Determine the (x, y) coordinate at the center of the cell enclosing the given text.  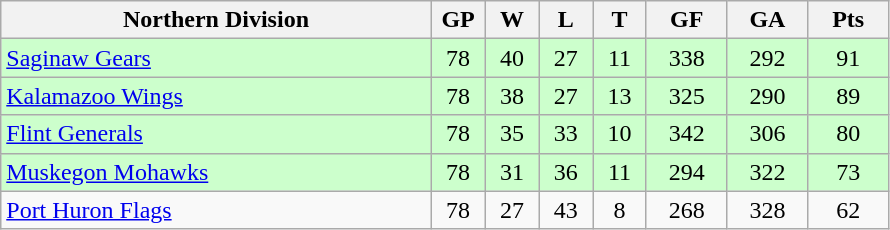
GA (768, 20)
342 (686, 134)
8 (620, 210)
Kalamazoo Wings (216, 96)
Northern Division (216, 20)
10 (620, 134)
306 (768, 134)
Muskegon Mohawks (216, 172)
Pts (848, 20)
Flint Generals (216, 134)
GP (458, 20)
GF (686, 20)
80 (848, 134)
322 (768, 172)
40 (512, 58)
35 (512, 134)
33 (566, 134)
36 (566, 172)
89 (848, 96)
91 (848, 58)
T (620, 20)
38 (512, 96)
290 (768, 96)
62 (848, 210)
31 (512, 172)
73 (848, 172)
338 (686, 58)
325 (686, 96)
294 (686, 172)
292 (768, 58)
W (512, 20)
Port Huron Flags (216, 210)
Saginaw Gears (216, 58)
268 (686, 210)
43 (566, 210)
L (566, 20)
328 (768, 210)
13 (620, 96)
